Extract the (x, y) coordinate from the center of the cell holding the provided text.  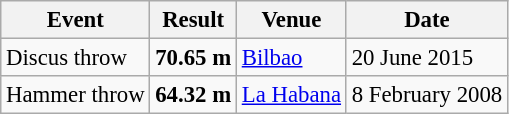
20 June 2015 (426, 58)
Hammer throw (76, 95)
La Habana (291, 95)
70.65 m (194, 58)
Discus throw (76, 58)
Event (76, 20)
64.32 m (194, 95)
Result (194, 20)
Date (426, 20)
Venue (291, 20)
8 February 2008 (426, 95)
Bilbao (291, 58)
